Provide the [x, y] coordinate of the cell's center where the given text is located.  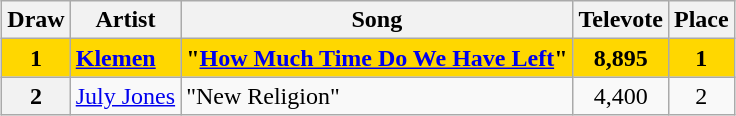
4,400 [620, 96]
8,895 [620, 58]
Song [377, 20]
Place [701, 20]
"New Religion" [377, 96]
Draw [36, 20]
July Jones [125, 96]
Artist [125, 20]
"How Much Time Do We Have Left" [377, 58]
Klemen [125, 58]
Televote [620, 20]
